Return (x, y) of the center of cell containing provided text 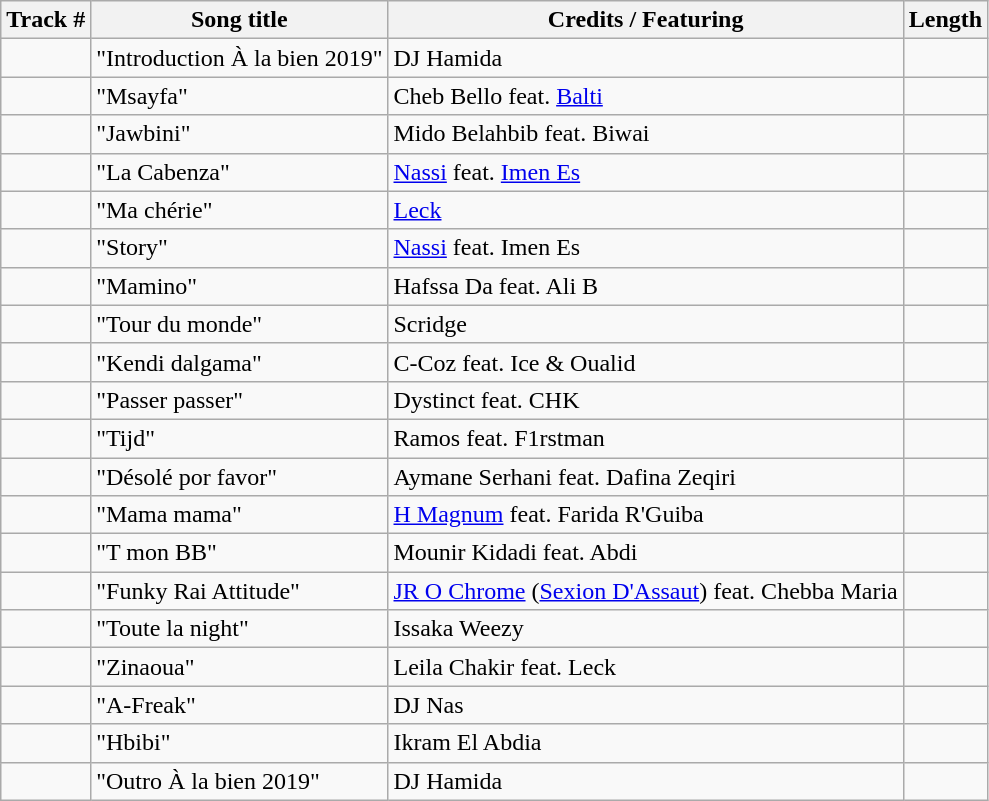
"Msayfa" (240, 96)
"Désolé por favor" (240, 477)
C-Coz feat. Ice & Oualid (646, 362)
"T mon BB" (240, 553)
"Funky Rai Attitude" (240, 591)
H Magnum feat. Farida R'Guiba (646, 515)
Hafssa Da feat. Ali B (646, 286)
Credits / Featuring (646, 20)
"Mama mama" (240, 515)
JR O Chrome (Sexion D'Assaut) feat. Chebba Maria (646, 591)
DJ Nas (646, 705)
Leila Chakir feat. Leck (646, 667)
"Tour du monde" (240, 324)
"La Cabenza" (240, 172)
"Story" (240, 248)
"Toute la night" (240, 629)
Track # (46, 20)
"Zinaoua" (240, 667)
Issaka Weezy (646, 629)
"Outro À la bien 2019" (240, 781)
Length (945, 20)
"Hbibi" (240, 743)
Leck (646, 210)
"Passer passer" (240, 400)
Dystinct feat. CHK (646, 400)
"Jawbini" (240, 134)
Aymane Serhani feat. Dafina Zeqiri (646, 477)
Mounir Kidadi feat. Abdi (646, 553)
Scridge (646, 324)
"Ma chérie" (240, 210)
"Introduction À la bien 2019" (240, 58)
Mido Belahbib feat. Biwai (646, 134)
Ramos feat. F1rstman (646, 438)
Cheb Bello feat. Balti (646, 96)
"Mamino" (240, 286)
"A-Freak" (240, 705)
"Tijd" (240, 438)
Song title (240, 20)
"Kendi dalgama" (240, 362)
Ikram El Abdia (646, 743)
